Return [x, y] of the center of cell containing provided text 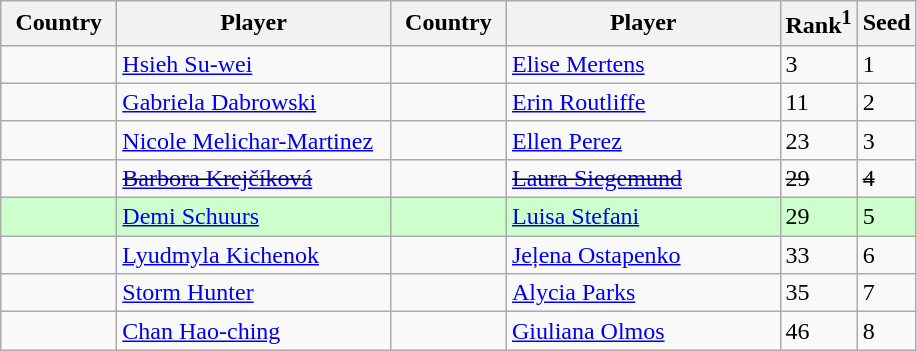
Ellen Perez [643, 140]
7 [886, 293]
Chan Hao-ching [254, 331]
2 [886, 102]
35 [818, 293]
8 [886, 331]
11 [818, 102]
Gabriela Dabrowski [254, 102]
Erin Routliffe [643, 102]
6 [886, 255]
Laura Siegemund [643, 178]
Jeļena Ostapenko [643, 255]
23 [818, 140]
Storm Hunter [254, 293]
Lyudmyla Kichenok [254, 255]
Nicole Melichar-Martinez [254, 140]
1 [886, 64]
Demi Schuurs [254, 217]
4 [886, 178]
Seed [886, 24]
Alycia Parks [643, 293]
46 [818, 331]
Giuliana Olmos [643, 331]
Elise Mertens [643, 64]
Rank1 [818, 24]
Luisa Stefani [643, 217]
Barbora Krejčíková [254, 178]
5 [886, 217]
33 [818, 255]
Hsieh Su-wei [254, 64]
